Scan for the cell matching the given text and deliver its (X, Y) coordinate at center. 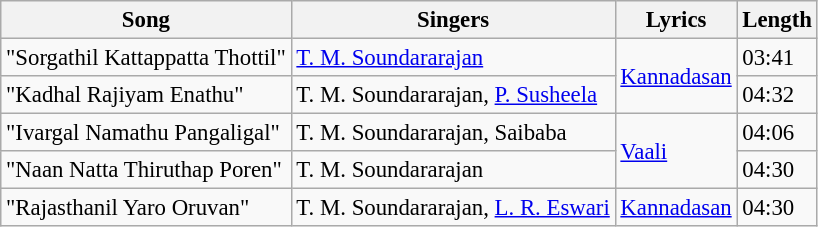
04:32 (777, 95)
03:41 (777, 58)
Singers (453, 20)
Length (777, 20)
"Rajasthanil Yaro Oruvan" (146, 208)
Song (146, 20)
Lyrics (676, 20)
Vaali (676, 152)
T. M. Soundararajan, L. R. Eswari (453, 208)
"Naan Natta Thiruthap Poren" (146, 170)
04:06 (777, 133)
"Kadhal Rajiyam Enathu" (146, 95)
T. M. Soundararajan, P. Susheela (453, 95)
"Ivargal Namathu Pangaligal" (146, 133)
"Sorgathil Kattappatta Thottil" (146, 58)
T. M. Soundararajan, Saibaba (453, 133)
